Extract the [x, y] coordinate from the center of the cell holding the provided text.  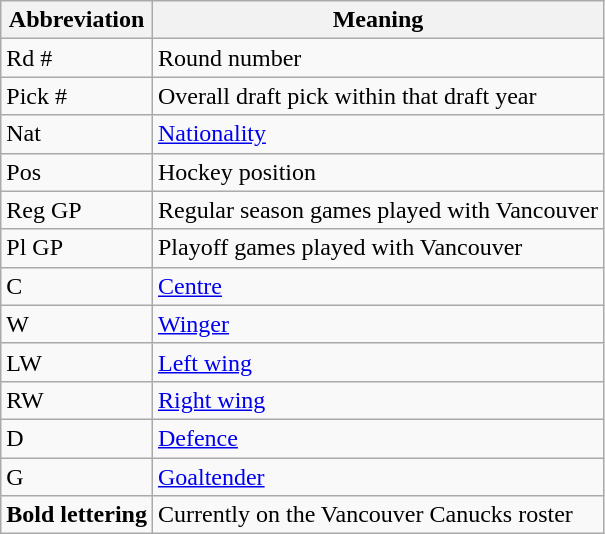
Winger [378, 324]
Pl GP [77, 248]
Hockey position [378, 172]
C [77, 286]
Left wing [378, 362]
Pick # [77, 96]
Currently on the Vancouver Canucks roster [378, 515]
Round number [378, 58]
Nationality [378, 134]
Right wing [378, 400]
Overall draft pick within that draft year [378, 96]
Abbreviation [77, 20]
Nat [77, 134]
W [77, 324]
Bold lettering [77, 515]
LW [77, 362]
Centre [378, 286]
Playoff games played with Vancouver [378, 248]
G [77, 477]
Rd # [77, 58]
RW [77, 400]
Defence [378, 438]
Regular season games played with Vancouver [378, 210]
Pos [77, 172]
D [77, 438]
Goaltender [378, 477]
Reg GP [77, 210]
Meaning [378, 20]
